From the cell containing the given text, extract its center point as [X, Y] coordinate. 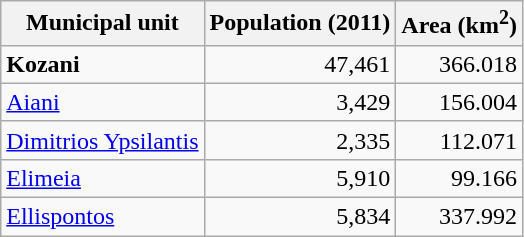
Municipal unit [102, 24]
Population (2011) [300, 24]
Ellispontos [102, 217]
156.004 [460, 102]
5,910 [300, 178]
Kozani [102, 64]
Elimeia [102, 178]
99.166 [460, 178]
47,461 [300, 64]
2,335 [300, 140]
366.018 [460, 64]
Dimitrios Ypsilantis [102, 140]
337.992 [460, 217]
112.071 [460, 140]
Aiani [102, 102]
3,429 [300, 102]
Area (km2) [460, 24]
5,834 [300, 217]
